Capture the cell that displays the provided text and extract its [x, y] central coordinate. 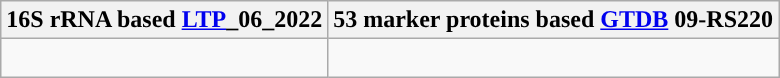
53 marker proteins based GTDB 09-RS220 [554, 20]
16S rRNA based LTP_06_2022 [164, 20]
